Return the (X, Y) coordinate for the center point of the cell that contains the specified text.  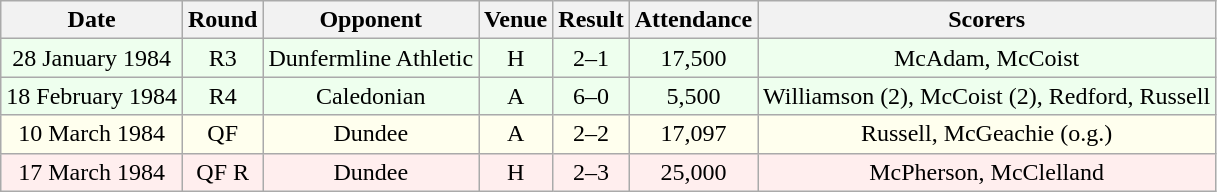
17,097 (693, 134)
QF R (222, 172)
Venue (516, 20)
2–1 (591, 58)
Russell, McGeachie (o.g.) (987, 134)
Date (92, 20)
QF (222, 134)
10 March 1984 (92, 134)
2–3 (591, 172)
17,500 (693, 58)
Opponent (371, 20)
McAdam, McCoist (987, 58)
Dunfermline Athletic (371, 58)
R4 (222, 96)
Williamson (2), McCoist (2), Redford, Russell (987, 96)
28 January 1984 (92, 58)
Scorers (987, 20)
25,000 (693, 172)
McPherson, McClelland (987, 172)
Result (591, 20)
17 March 1984 (92, 172)
6–0 (591, 96)
Attendance (693, 20)
R3 (222, 58)
Caledonian (371, 96)
Round (222, 20)
18 February 1984 (92, 96)
2–2 (591, 134)
5,500 (693, 96)
